Scan for the cell matching the given text and deliver its (x, y) coordinate at center. 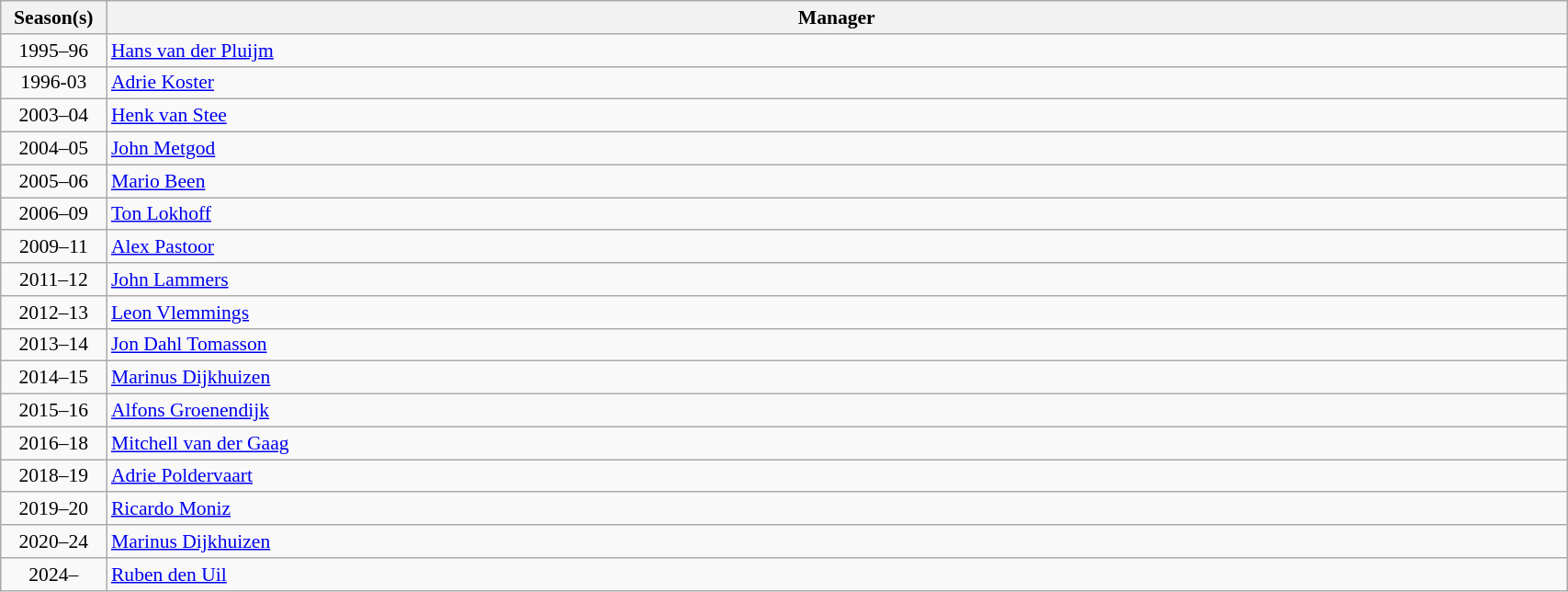
2009–11 (53, 247)
Manager (837, 17)
2019–20 (53, 509)
John Lammers (837, 279)
2011–12 (53, 279)
Mario Been (837, 181)
Hans van der Pluijm (837, 51)
2024– (53, 575)
Adrie Poldervaart (837, 476)
Leon Vlemmings (837, 313)
Adrie Koster (837, 83)
Henk van Stee (837, 116)
Mitchell van der Gaag (837, 443)
Ruben den Uil (837, 575)
2012–13 (53, 313)
2014–15 (53, 378)
1995–96 (53, 51)
2020–24 (53, 541)
2004–05 (53, 149)
Ricardo Moniz (837, 509)
John Metgod (837, 149)
Season(s) (53, 17)
2005–06 (53, 181)
2006–09 (53, 214)
Jon Dahl Tomasson (837, 345)
Alfons Groenendijk (837, 411)
1996-03 (53, 83)
2015–16 (53, 411)
2003–04 (53, 116)
2016–18 (53, 443)
Alex Pastoor (837, 247)
Ton Lokhoff (837, 214)
2013–14 (53, 345)
2018–19 (53, 476)
